Detect which cell encompasses the target text, then output its [X, Y] center coordinate. 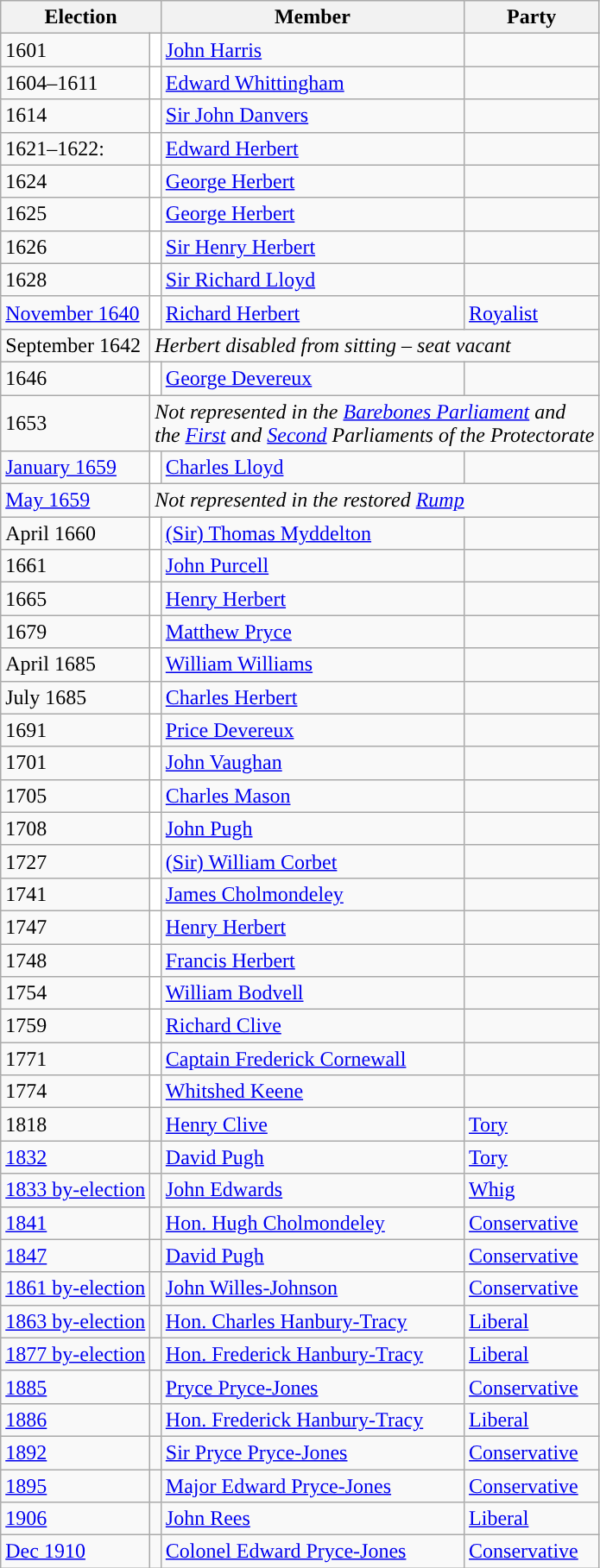
1604–1611 [76, 83]
1748 [76, 960]
1841 [76, 1223]
Richard Clive [313, 1026]
John Vaughan [313, 763]
Herbert disabled from sitting – seat vacant [375, 345]
Royalist [532, 312]
1727 [76, 861]
John Rees [313, 1519]
William Bodvell [313, 993]
1614 [76, 116]
1771 [76, 1059]
Not represented in the Barebones Parliament and the First and Second Parliaments of the Protectorate [375, 423]
Sir Henry Herbert [313, 247]
Not represented in the restored Rump [375, 501]
William Williams [313, 664]
1708 [76, 828]
Edward Herbert [313, 148]
Charles Mason [313, 796]
John Purcell [313, 566]
Sir Pryce Pryce-Jones [313, 1452]
1625 [76, 214]
1759 [76, 1026]
1653 [76, 423]
John Pugh [313, 828]
Sir John Danvers [313, 116]
Pryce Pryce-Jones [313, 1387]
July 1685 [76, 697]
1885 [76, 1387]
April 1660 [76, 533]
1818 [76, 1124]
1754 [76, 993]
May 1659 [76, 501]
James Cholmondeley [313, 894]
(Sir) Thomas Myddelton [313, 533]
John Harris [313, 50]
1701 [76, 763]
1877 by-election [76, 1354]
April 1685 [76, 664]
Party [532, 17]
1628 [76, 280]
Hon. Charles Hanbury-Tracy [313, 1321]
1741 [76, 894]
Captain Frederick Cornewall [313, 1059]
Henry Clive [313, 1124]
Edward Whittingham [313, 83]
November 1640 [76, 312]
John Edwards [313, 1190]
John Willes-Johnson [313, 1288]
Major Edward Pryce-Jones [313, 1485]
Election [81, 17]
(Sir) William Corbet [313, 861]
Hon. Hugh Cholmondeley [313, 1223]
Colonel Edward Pryce-Jones [313, 1552]
September 1642 [76, 345]
1847 [76, 1256]
January 1659 [76, 468]
1705 [76, 796]
1646 [76, 378]
Dec 1910 [76, 1552]
Charles Lloyd [313, 468]
1601 [76, 50]
Price Devereux [313, 730]
1621–1622: [76, 148]
1624 [76, 181]
Whig [532, 1190]
Francis Herbert [313, 960]
Whitshed Keene [313, 1092]
Matthew Pryce [313, 632]
1626 [76, 247]
1886 [76, 1420]
1863 by-election [76, 1321]
1774 [76, 1092]
Charles Herbert [313, 697]
1895 [76, 1485]
George Devereux [313, 378]
1691 [76, 730]
1833 by-election [76, 1190]
1832 [76, 1157]
1679 [76, 632]
1906 [76, 1519]
1665 [76, 599]
1892 [76, 1452]
Sir Richard Lloyd [313, 280]
Member [313, 17]
Richard Herbert [313, 312]
1861 by-election [76, 1288]
1747 [76, 927]
1661 [76, 566]
